Detect which cell encompasses the target text, then output its (x, y) center coordinate. 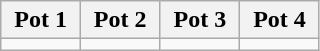
Pot 3 (200, 20)
Pot 2 (120, 20)
Pot 1 (41, 20)
Pot 4 (280, 20)
